Output the [X, Y] coordinate of the center of the cell containing the given text.  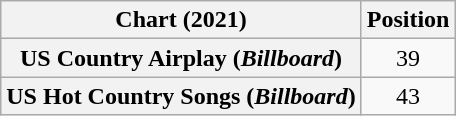
43 [408, 96]
39 [408, 58]
Position [408, 20]
US Country Airplay (Billboard) [181, 58]
Chart (2021) [181, 20]
US Hot Country Songs (Billboard) [181, 96]
